Find where the given text appears and provide that cell's center as [x, y] coordinate. 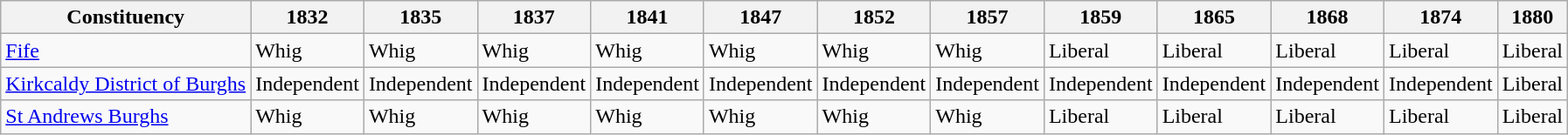
1847 [760, 17]
1874 [1440, 17]
1852 [874, 17]
Constituency [126, 17]
1865 [1214, 17]
Fife [126, 51]
1859 [1100, 17]
1841 [648, 17]
1835 [420, 17]
1868 [1328, 17]
1832 [308, 17]
Kirkcaldy District of Burghs [126, 84]
1857 [988, 17]
St Andrews Burghs [126, 117]
1837 [534, 17]
1880 [1532, 17]
